Provide the (X, Y) coordinate of the cell's center where the given text is located.  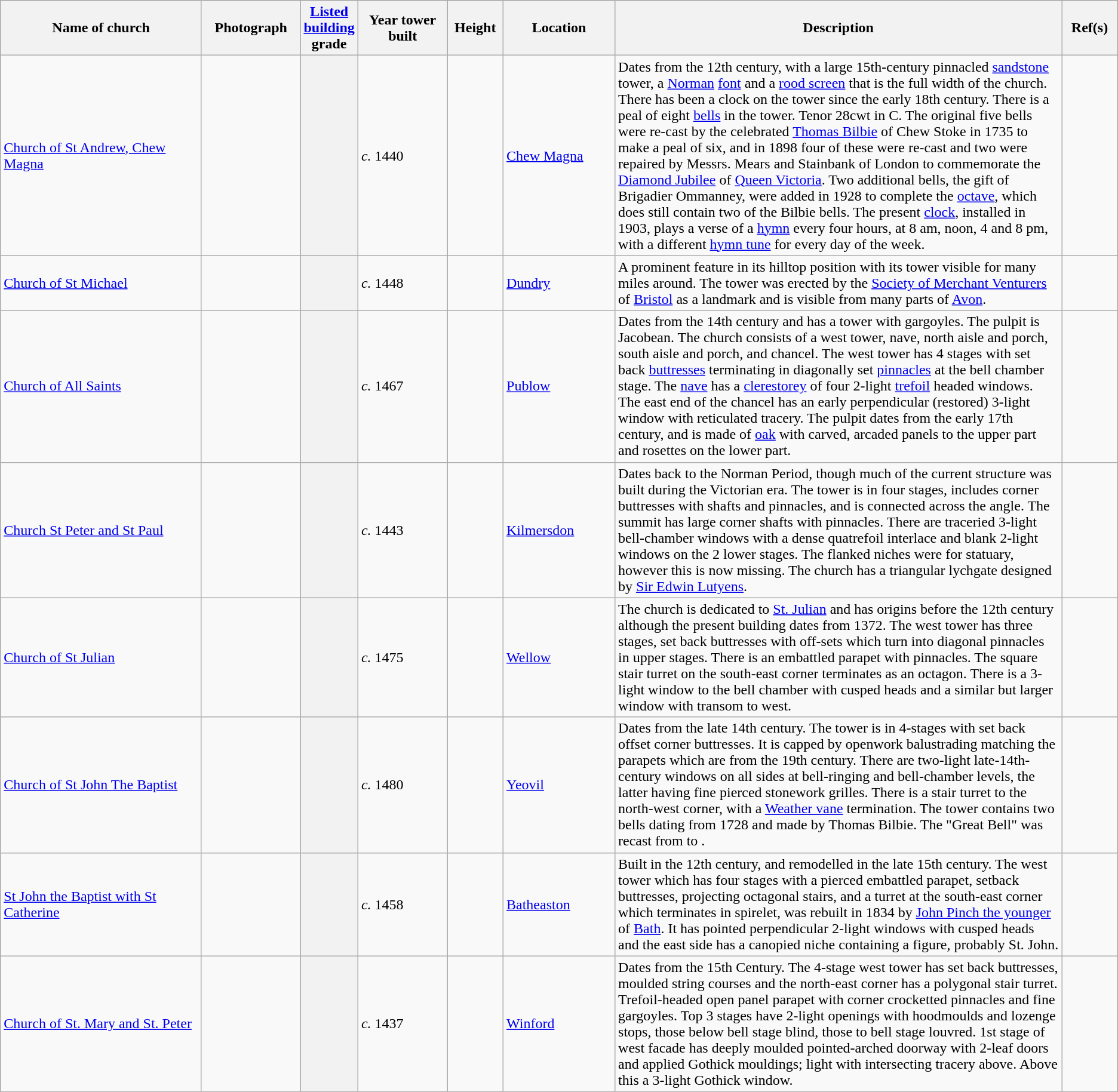
Photograph (251, 28)
Name of church (102, 28)
Height (475, 28)
Year tower built (403, 28)
Church of All Saints (102, 386)
Publow (559, 386)
Listed building grade (329, 28)
Church of St Michael (102, 283)
c. 1480 (403, 785)
Kilmersdon (559, 530)
c. 1437 (403, 1023)
c. 1467 (403, 386)
Location (559, 28)
Description (838, 28)
Church of St John The Baptist (102, 785)
Ref(s) (1090, 28)
Dundry (559, 283)
c. 1475 (403, 657)
c. 1458 (403, 904)
Yeovil (559, 785)
c. 1448 (403, 283)
Chew Magna (559, 155)
c. 1440 (403, 155)
Church of St. Mary and St. Peter (102, 1023)
Wellow (559, 657)
Batheaston (559, 904)
St John the Baptist with St Catherine (102, 904)
Winford (559, 1023)
Church of St Andrew, Chew Magna (102, 155)
Church St Peter and St Paul (102, 530)
Church of St Julian (102, 657)
c. 1443 (403, 530)
